Return (X, Y) of the center of cell containing provided text 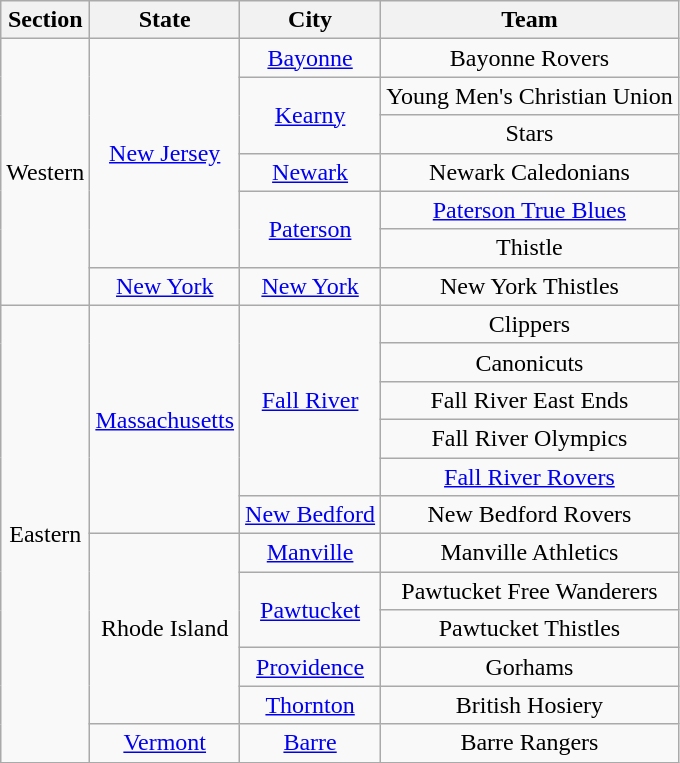
Team (530, 20)
City (310, 20)
Western (46, 172)
Kearny (310, 115)
State (165, 20)
Massachusetts (165, 419)
Fall River (310, 400)
Fall River Olympics (530, 438)
Manville Athletics (530, 553)
Barre (310, 743)
Pawtucket Free Wanderers (530, 591)
New York Thistles (530, 286)
British Hosiery (530, 705)
Fall River Rovers (530, 477)
Pawtucket Thistles (530, 629)
Manville (310, 553)
New Bedford Rovers (530, 515)
Canonicuts (530, 362)
New Bedford (310, 515)
Eastern (46, 534)
New Jersey (165, 153)
Young Men's Christian Union (530, 96)
Bayonne Rovers (530, 58)
Thistle (530, 248)
Pawtucket (310, 610)
Vermont (165, 743)
Gorhams (530, 667)
Fall River East Ends (530, 400)
Thornton (310, 705)
Rhode Island (165, 629)
Barre Rangers (530, 743)
Newark Caledonians (530, 172)
Paterson True Blues (530, 210)
Stars (530, 134)
Paterson (310, 229)
Providence (310, 667)
Bayonne (310, 58)
Section (46, 20)
Clippers (530, 324)
Newark (310, 172)
